Detect which cell encompasses the target text, then output its [x, y] center coordinate. 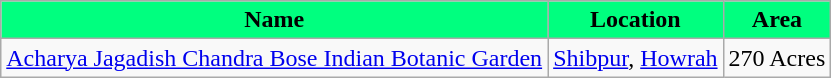
Shibpur, Howrah [636, 58]
Area [777, 20]
Name [274, 20]
Acharya Jagadish Chandra Bose Indian Botanic Garden [274, 58]
Location [636, 20]
270 Acres [777, 58]
